Locate the cell with the specified text and output its (x, y) center coordinate. 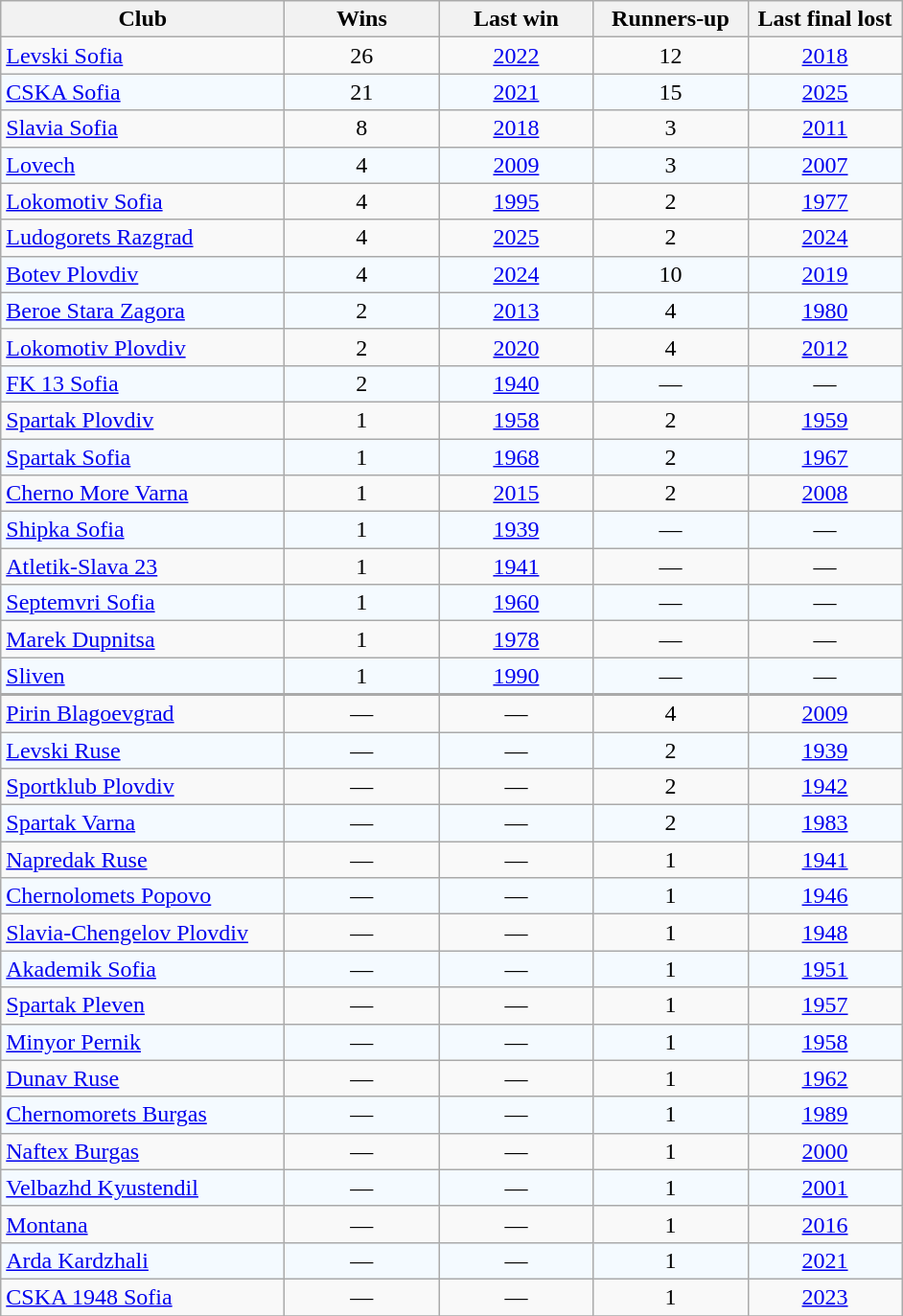
Minyor Pernik (143, 1042)
Last win (516, 19)
2012 (824, 347)
1962 (824, 1078)
FK 13 Sofia (143, 383)
1990 (516, 677)
1995 (516, 201)
1948 (824, 933)
Slavia-Chengelov Plovdiv (143, 933)
Marek Dupnitsa (143, 639)
Arda Kardzhali (143, 1260)
Lovech (143, 165)
Levski Ruse (143, 750)
1960 (516, 603)
Wins (362, 19)
2020 (516, 347)
Velbazhd Kyustendil (143, 1188)
Sliven (143, 677)
Spartak Pleven (143, 1005)
2007 (824, 165)
2008 (824, 494)
2019 (824, 274)
2013 (516, 311)
1942 (824, 787)
Chernolomets Popovo (143, 896)
Dunav Ruse (143, 1078)
1978 (516, 639)
Akademik Sofia (143, 969)
Lokomotiv Plovdiv (143, 347)
1951 (824, 969)
1940 (516, 383)
2015 (516, 494)
Shipka Sofia (143, 530)
15 (671, 92)
1980 (824, 311)
1977 (824, 201)
1968 (516, 457)
Botev Plovdiv (143, 274)
Pirin Blagoevgrad (143, 713)
Naftex Burgas (143, 1151)
1983 (824, 823)
Lokomotiv Sofia (143, 201)
Last final lost (824, 19)
Cherno More Varna (143, 494)
8 (362, 128)
1989 (824, 1115)
2001 (824, 1188)
CSKA Sofia (143, 92)
1957 (824, 1005)
Septemvri Sofia (143, 603)
Spartak Sofia (143, 457)
2011 (824, 128)
1946 (824, 896)
CSKA 1948 Sofia (143, 1297)
2000 (824, 1151)
Levski Sofia (143, 56)
Spartak Varna (143, 823)
2023 (824, 1297)
2016 (824, 1224)
Slavia Sofia (143, 128)
Beroe Stara Zagora (143, 311)
Chernomorets Burgas (143, 1115)
Ludogorets Razgrad (143, 238)
1959 (824, 420)
10 (671, 274)
26 (362, 56)
Sportklub Plovdiv (143, 787)
1967 (824, 457)
Napredak Ruse (143, 860)
Atletik-Slava 23 (143, 566)
12 (671, 56)
Club (143, 19)
Spartak Plovdiv (143, 420)
Runners-up (671, 19)
2022 (516, 56)
21 (362, 92)
Montana (143, 1224)
